Search for the cell housing the specified text and yield its (x, y) center coordinate. 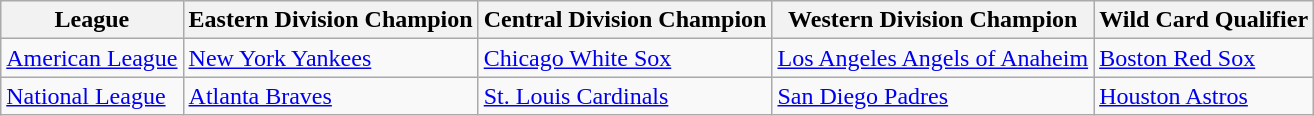
American League (92, 58)
Houston Astros (1204, 96)
St. Louis Cardinals (625, 96)
Central Division Champion (625, 20)
Los Angeles Angels of Anaheim (933, 58)
Chicago White Sox (625, 58)
League (92, 20)
Eastern Division Champion (330, 20)
San Diego Padres (933, 96)
Atlanta Braves (330, 96)
Western Division Champion (933, 20)
Boston Red Sox (1204, 58)
Wild Card Qualifier (1204, 20)
New York Yankees (330, 58)
National League (92, 96)
